Return [X, Y] of the center of cell containing provided text 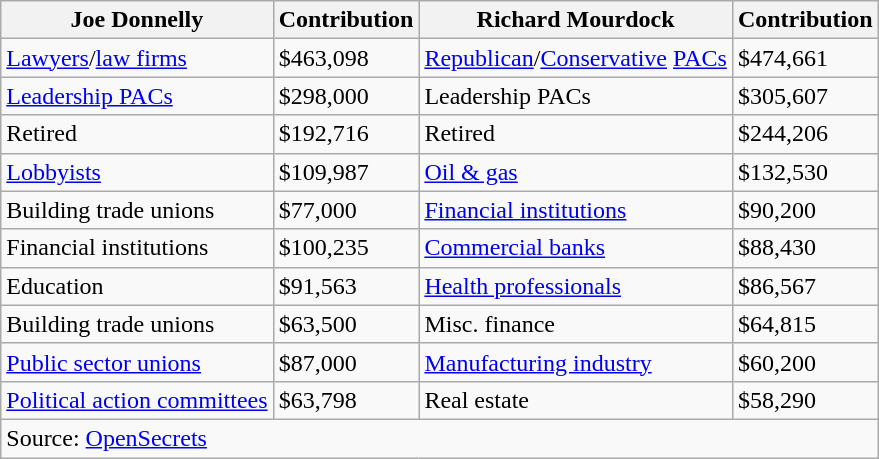
$64,815 [805, 324]
$463,098 [346, 58]
Lobbyists [137, 172]
Republican/Conservative PACs [576, 58]
$305,607 [805, 96]
$192,716 [346, 134]
$87,000 [346, 362]
$58,290 [805, 400]
$100,235 [346, 248]
$109,987 [346, 172]
Health professionals [576, 286]
$132,530 [805, 172]
$60,200 [805, 362]
$63,798 [346, 400]
$86,567 [805, 286]
$244,206 [805, 134]
$91,563 [346, 286]
Oil & gas [576, 172]
Education [137, 286]
$63,500 [346, 324]
$474,661 [805, 58]
Misc. finance [576, 324]
Political action committees [137, 400]
Joe Donnelly [137, 20]
Manufacturing industry [576, 362]
Commercial banks [576, 248]
Source: OpenSecrets [440, 438]
Public sector unions [137, 362]
$298,000 [346, 96]
$88,430 [805, 248]
Richard Mourdock [576, 20]
$77,000 [346, 210]
$90,200 [805, 210]
Real estate [576, 400]
Lawyers/law firms [137, 58]
